Return (X, Y) of the center of cell containing provided text 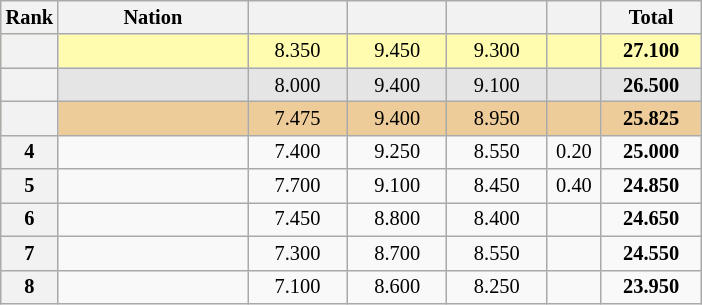
25.825 (651, 118)
24.650 (651, 219)
8.950 (497, 118)
7.450 (298, 219)
8.350 (298, 51)
25.000 (651, 152)
7.400 (298, 152)
Nation (153, 17)
24.850 (651, 186)
7.300 (298, 253)
7.700 (298, 186)
9.250 (397, 152)
8.400 (497, 219)
9.300 (497, 51)
7.100 (298, 287)
8.450 (497, 186)
8 (30, 287)
7.475 (298, 118)
9.450 (397, 51)
0.40 (574, 186)
24.550 (651, 253)
8.800 (397, 219)
8.700 (397, 253)
4 (30, 152)
5 (30, 186)
7 (30, 253)
8.250 (497, 287)
27.100 (651, 51)
8.600 (397, 287)
0.20 (574, 152)
8.000 (298, 85)
Rank (30, 17)
23.950 (651, 287)
26.500 (651, 85)
6 (30, 219)
Total (651, 17)
